Find where the given text appears and provide that cell's center as (x, y) coordinate. 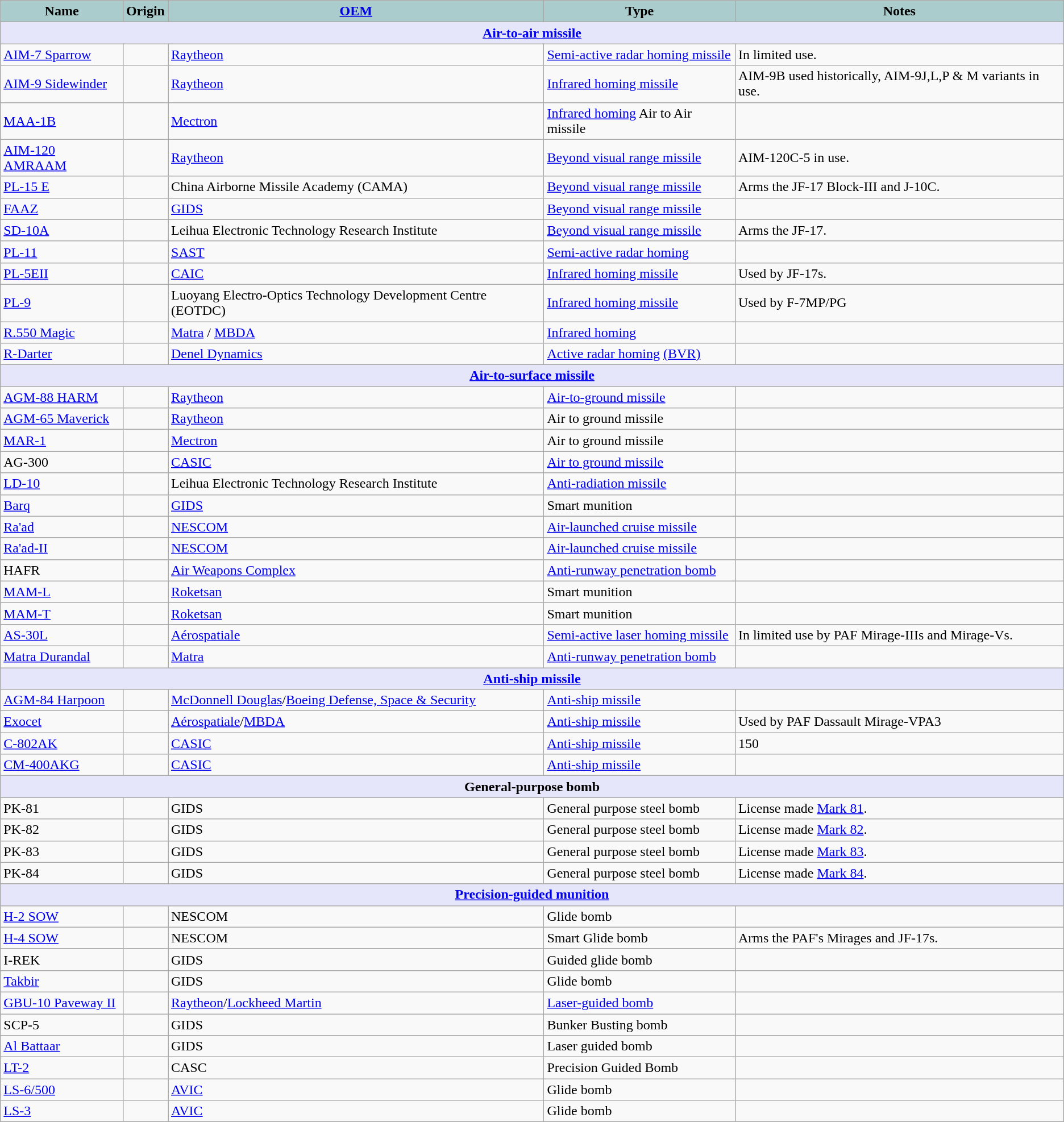
AGM-65 Maverick (62, 419)
AIM-9B used historically, AIM-9J,L,P & M variants in use. (899, 84)
Laser guided bomb (639, 1046)
AGM-88 HARM (62, 397)
H-4 SOW (62, 938)
Raytheon/Lockheed Martin (356, 1003)
China Airborne Missile Academy (CAMA) (356, 187)
FAAZ (62, 209)
Infrared homing Air to Air missile (639, 120)
Anti-radiation missile (639, 484)
General-purpose bomb (532, 787)
PK-81 (62, 808)
SCP-5 (62, 1025)
MAM-T (62, 613)
GBU-10 Paveway II (62, 1003)
AGM-84 Harpoon (62, 700)
In limited use by PAF Mirage-IIIs and Mirage-Vs. (899, 635)
McDonnell Douglas/Boeing Defense, Space & Security (356, 700)
Air-to-ground missile (639, 397)
PK-84 (62, 873)
LT-2 (62, 1068)
Precision-guided munition (532, 895)
License made Mark 84. (899, 873)
Matra (356, 656)
PL-11 (62, 252)
Laser-guided bomb (639, 1003)
In limited use. (899, 55)
PK-83 (62, 851)
LD-10 (62, 484)
PK-82 (62, 830)
R-Darter (62, 354)
License made Mark 81. (899, 808)
Ra'ad (62, 527)
I-REK (62, 959)
Denel Dynamics (356, 354)
Used by PAF Dassault Mirage-VPA3 (899, 722)
Notes (899, 11)
CAIC (356, 273)
Semi-active laser homing missile (639, 635)
R.550 Magic (62, 333)
CM-400AKG (62, 765)
MAM-L (62, 592)
Smart Glide bomb (639, 938)
AS-30L (62, 635)
PL-9 (62, 302)
MAA-1B (62, 120)
OEM (356, 11)
PL-15 E (62, 187)
AIM-9 Sidewinder (62, 84)
H-2 SOW (62, 916)
Exocet (62, 722)
Matra / MBDA (356, 333)
Bunker Busting bomb (639, 1025)
Origin (146, 11)
MAR-1 (62, 441)
Semi-active radar homing missile (639, 55)
AIM-120 AMRAAM (62, 158)
Precision Guided Bomb (639, 1068)
C-802AK (62, 743)
SAST (356, 252)
LS-3 (62, 1111)
Active radar homing (BVR) (639, 354)
Used by F-7MP/PG (899, 302)
License made Mark 82. (899, 830)
Matra Durandal (62, 656)
Semi-active radar homing (639, 252)
Ra'ad-II (62, 548)
SD-10A (62, 230)
Takbir (62, 981)
HAFR (62, 570)
Luoyang Electro-Optics Technology Development Centre (EOTDC) (356, 302)
License made Mark 83. (899, 851)
Air Weapons Complex (356, 570)
Arms the PAF's Mirages and JF-17s. (899, 938)
Aérospatiale/MBDA (356, 722)
AIM-7 Sparrow (62, 55)
Type (639, 11)
LS-6/500 (62, 1090)
Guided glide bomb (639, 959)
CASC (356, 1068)
Al Battaar (62, 1046)
150 (899, 743)
Air-to-surface missile (532, 376)
Air-to-air missile (532, 33)
AG-300 (62, 462)
Infrared homing (639, 333)
Used by JF-17s. (899, 273)
Name (62, 11)
Arms the JF-17 Block-III and J-10C. (899, 187)
Arms the JF-17. (899, 230)
Barq (62, 505)
AIM-120C-5 in use. (899, 158)
PL-5EII (62, 273)
Aérospatiale (356, 635)
